Provide the [X, Y] coordinate of the cell's center where the given text is located.  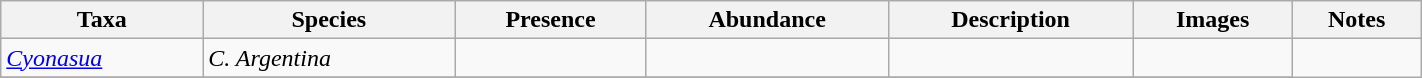
Images [1212, 20]
Species [329, 20]
Description [1010, 20]
Taxa [102, 20]
Abundance [767, 20]
C. Argentina [329, 58]
Presence [550, 20]
Cyonasua [102, 58]
Notes [1356, 20]
